Determine the (X, Y) coordinate at the center of the cell enclosing the given text.  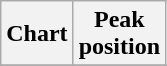
Peakposition (119, 34)
Chart (37, 34)
